Identify which cell holds the provided text, then report its (x, y) central coordinate. 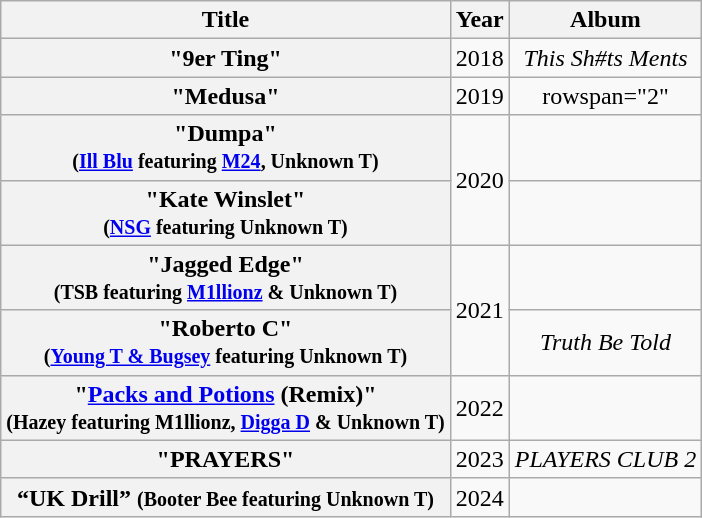
rowspan="2" (605, 96)
2024 (480, 497)
2022 (480, 408)
Album (605, 20)
"Dumpa"(Ill Blu featuring M24, Unknown T) (226, 148)
"9er Ting" (226, 58)
"Packs and Potions (Remix)"(Hazey featuring M1llionz, Digga D & Unknown T) (226, 408)
“UK Drill” (Booter Bee featuring Unknown T) (226, 497)
"Medusa" (226, 96)
2021 (480, 310)
PLAYERS CLUB 2 (605, 459)
"PRAYERS" (226, 459)
"Roberto C"(Young T & Bugsey featuring Unknown T) (226, 342)
"Kate Winslet"(NSG featuring Unknown T) (226, 212)
2018 (480, 58)
2019 (480, 96)
Year (480, 20)
2023 (480, 459)
"Jagged Edge"(TSB featuring M1llionz & Unknown T) (226, 278)
2020 (480, 180)
Title (226, 20)
Truth Be Told (605, 342)
This Sh#ts Ments (605, 58)
